Capture the cell that displays the provided text and extract its [X, Y] central coordinate. 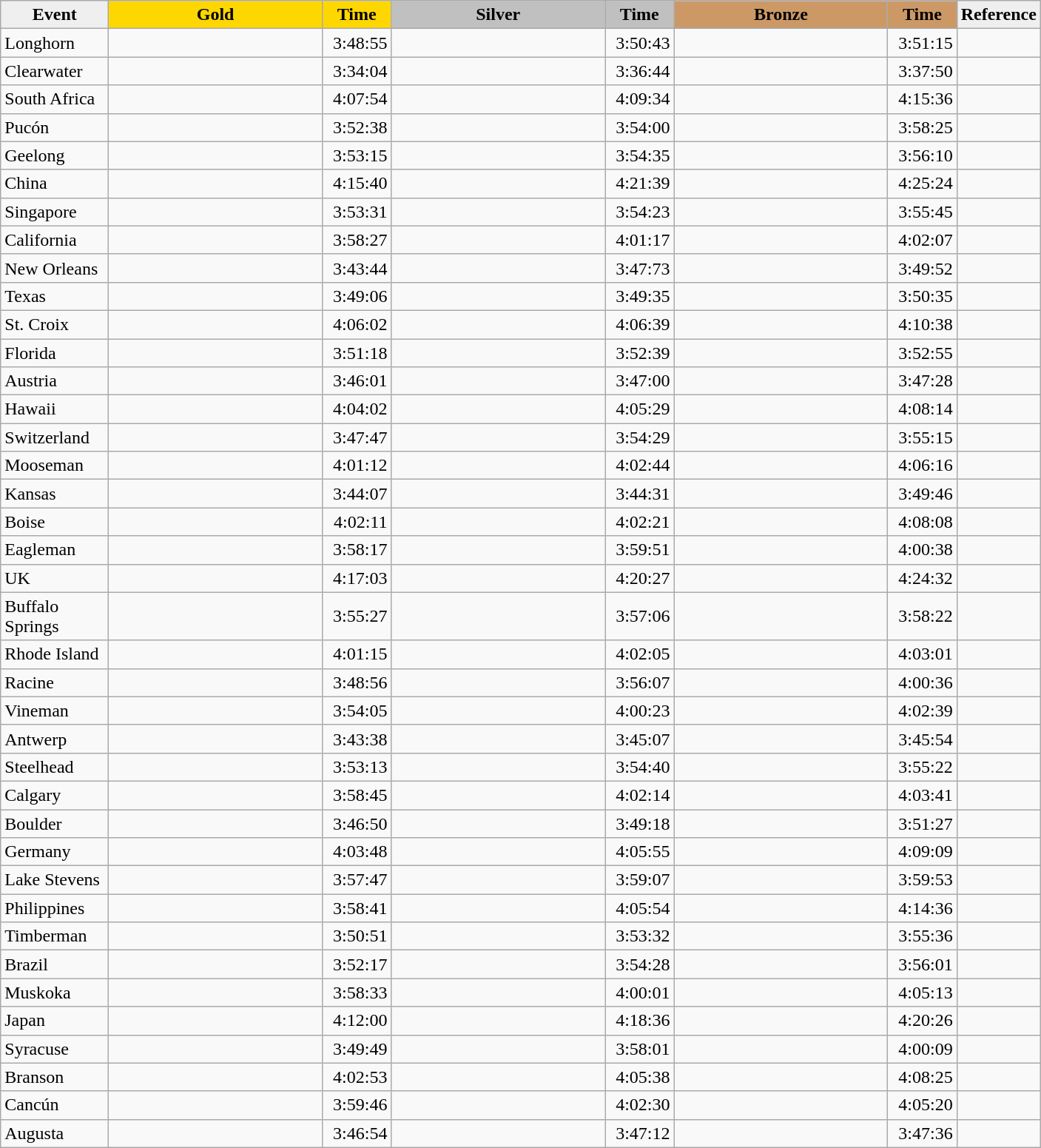
Bronze [781, 15]
3:48:55 [357, 43]
3:57:06 [640, 616]
4:01:17 [640, 240]
4:02:14 [640, 795]
3:47:28 [923, 381]
4:06:39 [640, 324]
3:49:46 [923, 494]
4:05:20 [923, 1105]
4:04:02 [357, 409]
3:47:47 [357, 437]
Lake Stevens [55, 880]
4:15:36 [923, 99]
Geelong [55, 155]
3:51:27 [923, 824]
3:49:18 [640, 824]
3:45:07 [640, 739]
3:37:50 [923, 71]
3:53:13 [357, 767]
California [55, 240]
4:06:02 [357, 324]
3:54:05 [357, 711]
3:59:53 [923, 880]
3:48:56 [357, 682]
3:49:52 [923, 268]
3:58:27 [357, 240]
4:17:03 [357, 578]
3:57:47 [357, 880]
3:54:00 [640, 127]
3:52:38 [357, 127]
St. Croix [55, 324]
4:14:36 [923, 908]
3:58:01 [640, 1049]
Switzerland [55, 437]
Pucón [55, 127]
Event [55, 15]
3:54:28 [640, 964]
3:52:17 [357, 964]
4:20:26 [923, 1021]
Steelhead [55, 767]
Gold [216, 15]
3:55:27 [357, 616]
3:47:36 [923, 1133]
Florida [55, 353]
New Orleans [55, 268]
3:58:25 [923, 127]
3:56:10 [923, 155]
3:51:18 [357, 353]
Reference [999, 15]
4:15:40 [357, 184]
4:18:36 [640, 1021]
4:09:09 [923, 852]
3:56:01 [923, 964]
4:02:53 [357, 1077]
4:00:38 [923, 550]
3:59:07 [640, 880]
4:02:07 [923, 240]
3:49:35 [640, 296]
3:46:54 [357, 1133]
3:56:07 [640, 682]
4:08:08 [923, 522]
4:02:21 [640, 522]
4:10:38 [923, 324]
China [55, 184]
3:47:00 [640, 381]
3:55:45 [923, 212]
3:55:15 [923, 437]
UK [55, 578]
3:53:31 [357, 212]
4:21:39 [640, 184]
3:52:55 [923, 353]
Augusta [55, 1133]
4:03:41 [923, 795]
Muskoka [55, 993]
Kansas [55, 494]
4:02:39 [923, 711]
Hawaii [55, 409]
3:44:31 [640, 494]
4:03:01 [923, 654]
4:08:25 [923, 1077]
3:54:35 [640, 155]
3:54:29 [640, 437]
4:06:16 [923, 466]
4:09:34 [640, 99]
3:53:32 [640, 936]
4:07:54 [357, 99]
3:59:46 [357, 1105]
South Africa [55, 99]
3:49:06 [357, 296]
3:54:40 [640, 767]
Vineman [55, 711]
4:02:44 [640, 466]
4:00:36 [923, 682]
3:55:22 [923, 767]
Brazil [55, 964]
3:59:51 [640, 550]
4:00:09 [923, 1049]
4:02:11 [357, 522]
3:43:44 [357, 268]
3:45:54 [923, 739]
4:05:55 [640, 852]
4:05:54 [640, 908]
3:47:12 [640, 1133]
3:54:23 [640, 212]
Mooseman [55, 466]
3:46:50 [357, 824]
3:50:51 [357, 936]
Cancún [55, 1105]
3:46:01 [357, 381]
Japan [55, 1021]
4:00:23 [640, 711]
Germany [55, 852]
Antwerp [55, 739]
4:12:00 [357, 1021]
3:49:49 [357, 1049]
3:58:41 [357, 908]
3:36:44 [640, 71]
4:03:48 [357, 852]
Texas [55, 296]
4:02:05 [640, 654]
3:58:22 [923, 616]
3:50:43 [640, 43]
Buffalo Springs [55, 616]
Racine [55, 682]
3:58:17 [357, 550]
4:01:15 [357, 654]
4:25:24 [923, 184]
3:50:35 [923, 296]
Austria [55, 381]
3:58:45 [357, 795]
4:24:32 [923, 578]
Branson [55, 1077]
4:05:29 [640, 409]
Philippines [55, 908]
3:53:15 [357, 155]
Boise [55, 522]
4:05:38 [640, 1077]
Silver [499, 15]
4:00:01 [640, 993]
Syracuse [55, 1049]
3:44:07 [357, 494]
Singapore [55, 212]
4:02:30 [640, 1105]
3:52:39 [640, 353]
3:55:36 [923, 936]
Rhode Island [55, 654]
3:58:33 [357, 993]
4:05:13 [923, 993]
3:51:15 [923, 43]
3:34:04 [357, 71]
Timberman [55, 936]
3:47:73 [640, 268]
Boulder [55, 824]
3:43:38 [357, 739]
Eagleman [55, 550]
Calgary [55, 795]
4:20:27 [640, 578]
Clearwater [55, 71]
4:08:14 [923, 409]
4:01:12 [357, 466]
Longhorn [55, 43]
